Determine the [X, Y] coordinate at the center of the cell enclosing the given text.  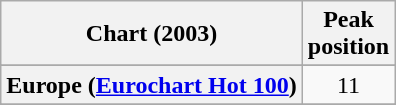
11 [348, 85]
Peakposition [348, 34]
Europe (Eurochart Hot 100) [152, 85]
Chart (2003) [152, 34]
